Scan for the cell matching the given text and deliver its [x, y] coordinate at center. 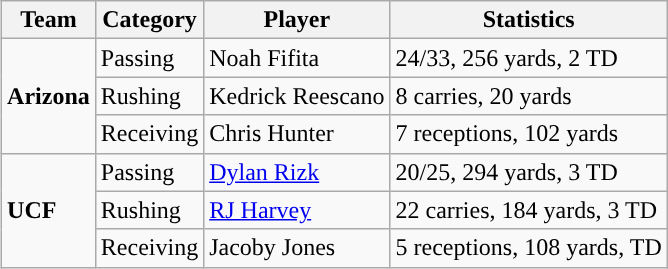
RJ Harvey [297, 210]
5 receptions, 108 yards, TD [528, 248]
UCF [49, 210]
7 receptions, 102 yards [528, 134]
Kedrick Reescano [297, 96]
24/33, 256 yards, 2 TD [528, 58]
8 carries, 20 yards [528, 96]
Arizona [49, 96]
Dylan Rizk [297, 172]
Chris Hunter [297, 134]
22 carries, 184 yards, 3 TD [528, 210]
Statistics [528, 20]
20/25, 294 yards, 3 TD [528, 172]
Team [49, 20]
Noah Fifita [297, 58]
Jacoby Jones [297, 248]
Category [149, 20]
Player [297, 20]
